Return (x, y) of the center of cell containing provided text 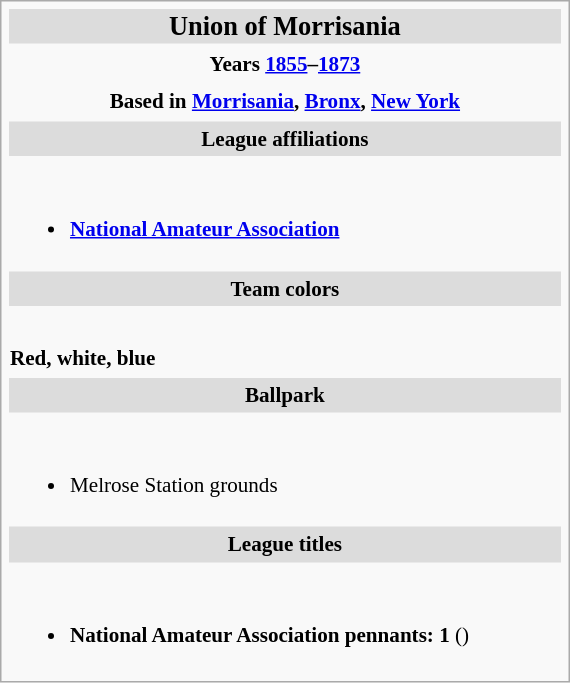
National Amateur Association pennants: 1 () (284, 620)
Union of Morrisania (284, 26)
Ballpark (284, 396)
National Amateur Association (284, 214)
Years 1855–1873 (284, 64)
League affiliations (284, 140)
Based in Morrisania, Bronx, New York (284, 102)
Melrose Station grounds (284, 470)
League titles (284, 544)
Red, white, blue (284, 342)
Team colors (284, 288)
